Extract the (X, Y) coordinate from the center of the cell holding the provided text.  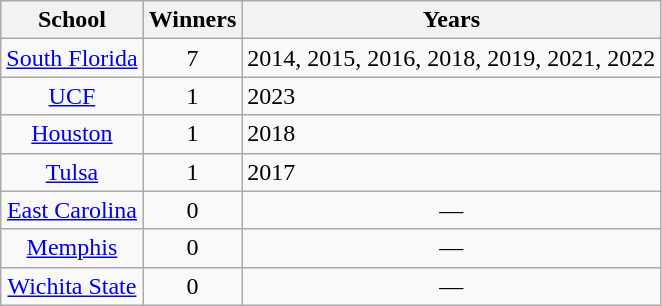
Years (452, 20)
7 (192, 58)
UCF (72, 96)
South Florida (72, 58)
2017 (452, 172)
Wichita State (72, 286)
Memphis (72, 248)
School (72, 20)
Winners (192, 20)
2018 (452, 134)
Tulsa (72, 172)
Houston (72, 134)
2014, 2015, 2016, 2018, 2019, 2021, 2022 (452, 58)
East Carolina (72, 210)
2023 (452, 96)
